Scan for the cell matching the given text and deliver its [x, y] coordinate at center. 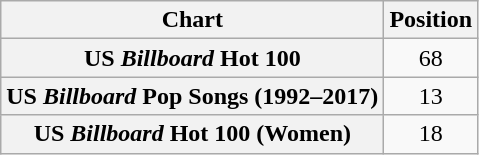
Chart [192, 20]
US Billboard Hot 100 (Women) [192, 134]
68 [431, 58]
Position [431, 20]
US Billboard Hot 100 [192, 58]
13 [431, 96]
18 [431, 134]
US Billboard Pop Songs (1992–2017) [192, 96]
